Locate the cell with the specified text and output its (X, Y) center coordinate. 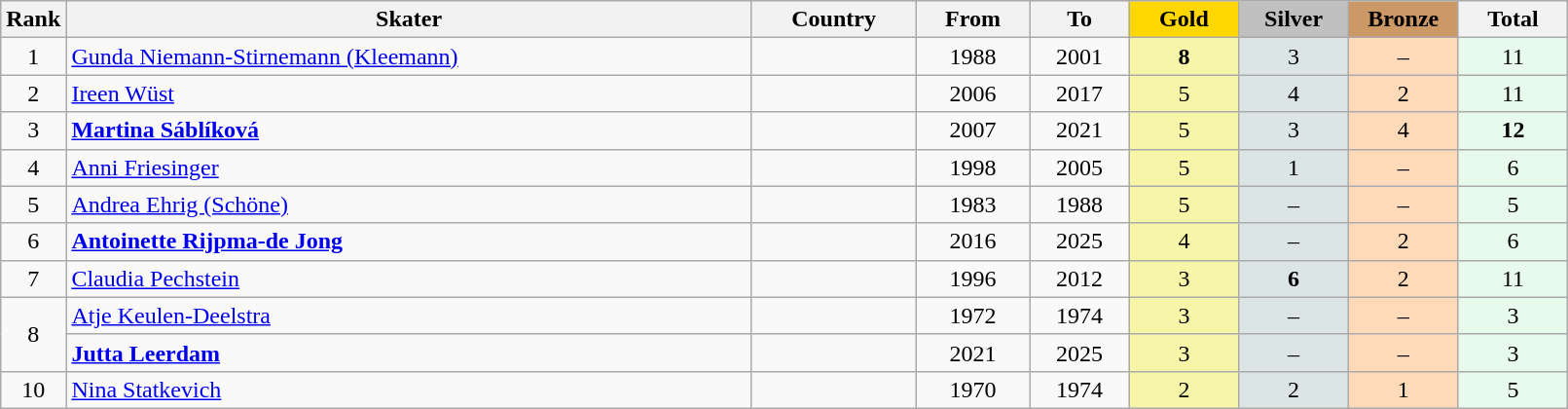
Silver (1295, 19)
2005 (1079, 167)
Total (1513, 19)
1970 (973, 390)
2007 (973, 130)
1996 (973, 279)
7 (33, 279)
2012 (1079, 279)
Skater (409, 19)
12 (1513, 130)
Andrea Ehrig (Schöne) (409, 204)
Claudia Pechstein (409, 279)
2006 (973, 93)
1972 (973, 316)
Jutta Leerdam (409, 353)
Bronze (1404, 19)
2001 (1079, 56)
Country (833, 19)
2016 (973, 242)
Antoinette Rijpma-de Jong (409, 242)
Gunda Niemann-Stirnemann (Kleemann) (409, 56)
To (1079, 19)
1998 (973, 167)
Gold (1184, 19)
Rank (33, 19)
10 (33, 390)
Ireen Wüst (409, 93)
Nina Statkevich (409, 390)
Atje Keulen-Deelstra (409, 316)
From (973, 19)
Anni Friesinger (409, 167)
1983 (973, 204)
Martina Sáblíková (409, 130)
2017 (1079, 93)
